Provide the [X, Y] coordinate of the cell's center where the given text is located.  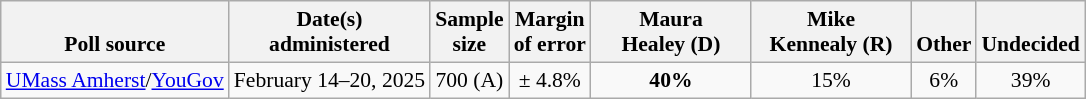
Marginof error [550, 32]
Other [944, 32]
6% [944, 80]
Samplesize [469, 32]
Undecided [1030, 32]
Date(s)administered [330, 32]
Poll source [115, 32]
700 (A) [469, 80]
40% [671, 80]
39% [1030, 80]
15% [831, 80]
MikeKennealy (R) [831, 32]
± 4.8% [550, 80]
February 14–20, 2025 [330, 80]
MauraHealey (D) [671, 32]
UMass Amherst/YouGov [115, 80]
